Scan for the cell matching the given text and deliver its (x, y) coordinate at center. 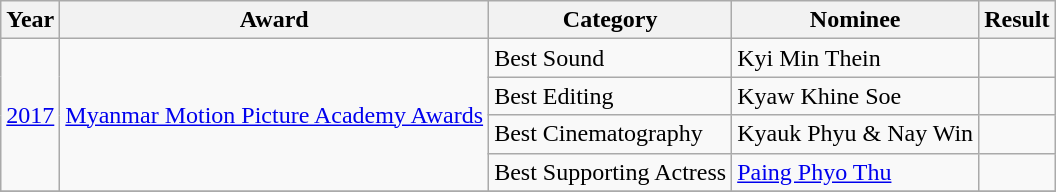
Result (1017, 20)
Category (610, 20)
Kyaw Khine Soe (856, 96)
Best Cinematography (610, 134)
Kyauk Phyu & Nay Win (856, 134)
Nominee (856, 20)
Myanmar Motion Picture Academy Awards (274, 115)
Award (274, 20)
Year (30, 20)
Best Editing (610, 96)
Best Sound (610, 58)
Best Supporting Actress (610, 172)
2017 (30, 115)
Kyi Min Thein (856, 58)
Paing Phyo Thu (856, 172)
